Pinpoint the cell where the given text exists, returning its [x, y] midpoint coordinate. 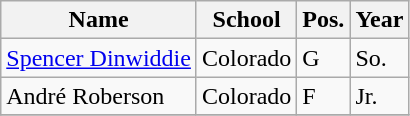
School [246, 20]
Name [99, 20]
André Roberson [99, 96]
F [324, 96]
So. [380, 58]
Year [380, 20]
Jr. [380, 96]
G [324, 58]
Spencer Dinwiddie [99, 58]
Pos. [324, 20]
